Find where the given text appears and provide that cell's center as [X, Y] coordinate. 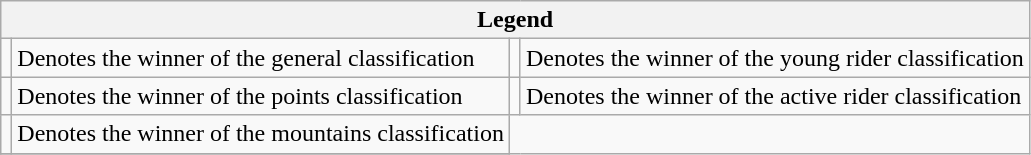
Denotes the winner of the mountains classification [261, 134]
Denotes the winner of the young rider classification [774, 58]
Legend [516, 20]
Denotes the winner of the points classification [261, 96]
Denotes the winner of the general classification [261, 58]
Denotes the winner of the active rider classification [774, 96]
